Find where the given text appears and provide that cell's center as [x, y] coordinate. 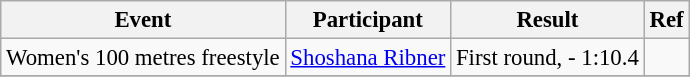
Women's 100 metres freestyle [143, 58]
Ref [666, 20]
Participant [368, 20]
Shoshana Ribner [368, 58]
Result [548, 20]
Event [143, 20]
First round, - 1:10.4 [548, 58]
